Scan for the cell matching the given text and deliver its (X, Y) coordinate at center. 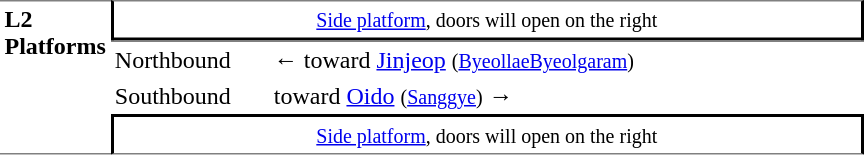
← toward Jinjeop (ByeollaeByeolgaram) (566, 59)
Northbound (190, 59)
toward Oido (Sanggye) → (566, 96)
Southbound (190, 96)
L2Platforms (55, 77)
